Return the [X, Y] coordinate for the center point of the cell that contains the specified text.  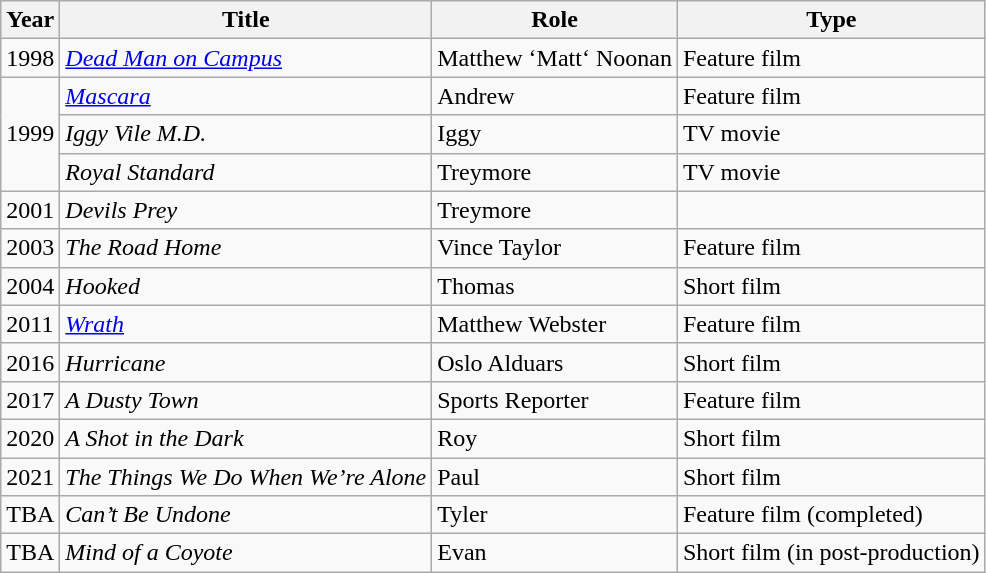
Matthew ‘Matt‘ Noonan [555, 58]
Can’t Be Undone [246, 515]
Roy [555, 438]
Hooked [246, 286]
Thomas [555, 286]
Wrath [246, 324]
Type [831, 20]
Feature film (completed) [831, 515]
Hurricane [246, 362]
Short film (in post-production) [831, 553]
Royal Standard [246, 172]
2020 [30, 438]
1998 [30, 58]
Role [555, 20]
2001 [30, 210]
Tyler [555, 515]
Andrew [555, 96]
Vince Taylor [555, 248]
Title [246, 20]
Mind of a Coyote [246, 553]
2017 [30, 400]
Sports Reporter [555, 400]
Year [30, 20]
2011 [30, 324]
A Shot in the Dark [246, 438]
2003 [30, 248]
Dead Man on Campus [246, 58]
The Road Home [246, 248]
2021 [30, 477]
The Things We Do When We’re Alone [246, 477]
Oslo Alduars [555, 362]
Mascara [246, 96]
2004 [30, 286]
Devils Prey [246, 210]
Iggy Vile M.D. [246, 134]
Matthew Webster [555, 324]
A Dusty Town [246, 400]
1999 [30, 134]
Iggy [555, 134]
2016 [30, 362]
Paul [555, 477]
Evan [555, 553]
